Pinpoint the cell where the given text exists, returning its (X, Y) midpoint coordinate. 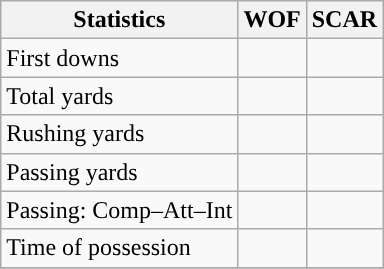
Passing yards (120, 172)
Time of possession (120, 248)
WOF (272, 20)
Rushing yards (120, 134)
Statistics (120, 20)
SCAR (344, 20)
First downs (120, 58)
Total yards (120, 96)
Passing: Comp–Att–Int (120, 210)
